Find where the given text appears and provide that cell's center as [x, y] coordinate. 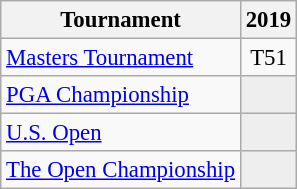
Tournament [121, 20]
The Open Championship [121, 170]
T51 [268, 58]
2019 [268, 20]
U.S. Open [121, 133]
Masters Tournament [121, 58]
PGA Championship [121, 95]
